Extract the (X, Y) coordinate from the center of the cell holding the provided text.  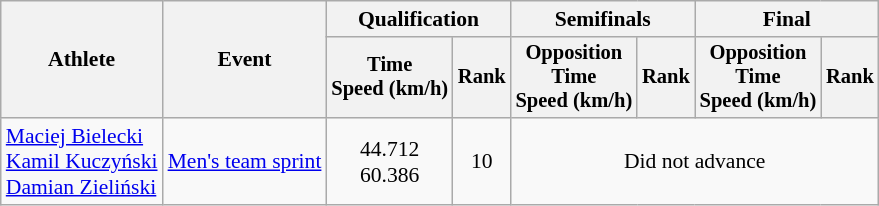
Did not advance (695, 162)
Men's team sprint (245, 162)
Maciej BieleckiKamil KuczyńskiDamian Zieliński (82, 162)
Final (787, 19)
Athlete (82, 60)
Event (245, 60)
Qualification (418, 19)
Semifinals (603, 19)
TimeSpeed (km/h) (390, 78)
10 (482, 162)
44.71260.386 (390, 162)
